Find where the given text appears and provide that cell's center as (X, Y) coordinate. 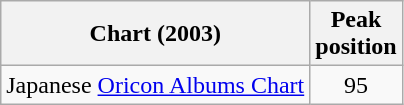
Japanese Oricon Albums Chart (156, 85)
Chart (2003) (156, 34)
Peakposition (356, 34)
95 (356, 85)
